Scan for the cell matching the given text and deliver its (x, y) coordinate at center. 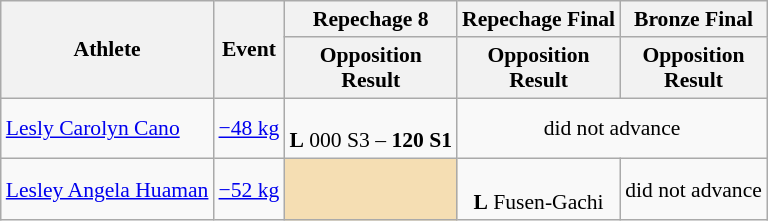
Repechage Final (538, 19)
Repechage 8 (370, 19)
L Fusen-Gachi (538, 190)
Lesley Angela Huaman (108, 190)
Athlete (108, 50)
−48 kg (248, 128)
−52 kg (248, 190)
L 000 S3 – 120 S1 (370, 128)
Bronze Final (694, 19)
Event (248, 50)
Lesly Carolyn Cano (108, 128)
